Find where the given text appears and provide that cell's center as (x, y) coordinate. 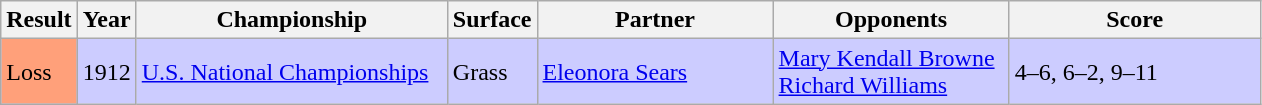
Result (39, 20)
Opponents (891, 20)
Eleonora Sears (655, 72)
Championship (292, 20)
Loss (39, 72)
Year (106, 20)
Score (1134, 20)
Mary Kendall Browne Richard Williams (891, 72)
Partner (655, 20)
1912 (106, 72)
4–6, 6–2, 9–11 (1134, 72)
Surface (492, 20)
U.S. National Championships (292, 72)
Grass (492, 72)
